Identify which cell holds the provided text, then report its [X, Y] central coordinate. 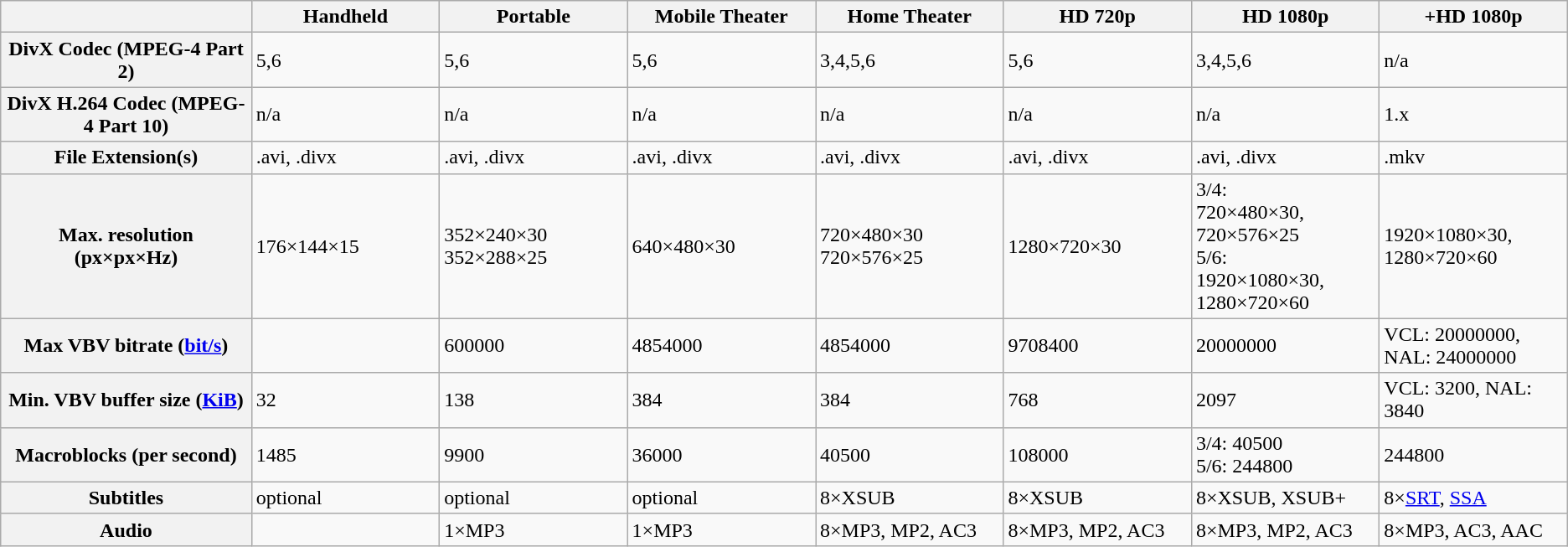
Home Theater [910, 17]
3/4:720×480×30, 720×576×255/6:1920×1080×30, 1280×720×60 [1285, 246]
Audio [126, 529]
8×SRT, SSA [1473, 498]
640×480×30 [721, 246]
2097 [1285, 400]
3/4: 405005/6: 244800 [1285, 454]
Max. resolution (px×px×Hz) [126, 246]
8×XSUB, XSUB+ [1285, 498]
720×480×30720×576×25 [910, 246]
768 [1097, 400]
1280×720×30 [1097, 246]
138 [534, 400]
32 [345, 400]
20000000 [1285, 345]
HD 720p [1097, 17]
Subtitles [126, 498]
9900 [534, 454]
176×144×15 [345, 246]
352×240×30352×288×25 [534, 246]
8×MP3, AC3, AAC [1473, 529]
108000 [1097, 454]
Mobile Theater [721, 17]
Macroblocks (per second) [126, 454]
VCL: 20000000,NAL: 24000000 [1473, 345]
.mkv [1473, 157]
Min. VBV buffer size (KiB) [126, 400]
1.x [1473, 114]
36000 [721, 454]
VCL: 3200, NAL: 3840 [1473, 400]
DivX Codec (MPEG-4 Part 2) [126, 60]
DivX H.264 Codec (MPEG-4 Part 10) [126, 114]
+HD 1080p [1473, 17]
600000 [534, 345]
File Extension(s) [126, 157]
40500 [910, 454]
1920×1080×30,1280×720×60 [1473, 246]
Handheld [345, 17]
Portable [534, 17]
9708400 [1097, 345]
Max VBV bitrate (bit/s) [126, 345]
HD 1080p [1285, 17]
244800 [1473, 454]
1485 [345, 454]
